Return the [X, Y] coordinate for the center point of the cell that contains the specified text.  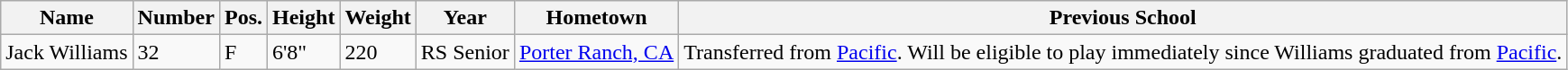
Transferred from Pacific. Will be eligible to play immediately since Williams graduated from Pacific. [1123, 52]
Hometown [596, 18]
F [243, 52]
Porter Ranch, CA [596, 52]
32 [176, 52]
Name [67, 18]
Number [176, 18]
6'8" [304, 52]
RS Senior [465, 52]
Year [465, 18]
220 [378, 52]
Jack Williams [67, 52]
Height [304, 18]
Pos. [243, 18]
Weight [378, 18]
Previous School [1123, 18]
